Pinpoint the cell where the given text exists, returning its (X, Y) midpoint coordinate. 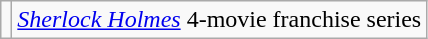
Sherlock Holmes 4-movie franchise series (220, 20)
